Scan for the cell matching the given text and deliver its (x, y) coordinate at center. 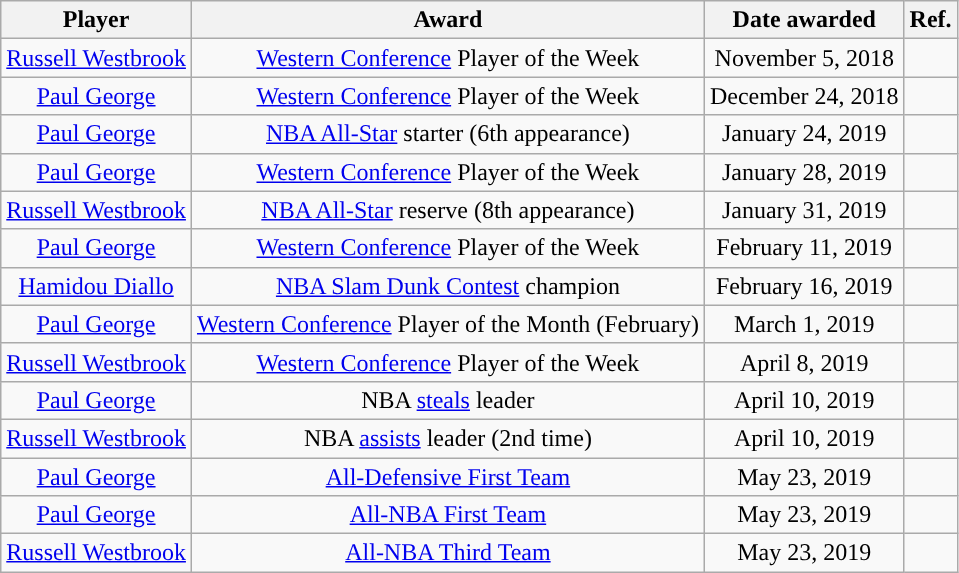
NBA assists leader (2nd time) (448, 438)
February 11, 2019 (804, 248)
December 24, 2018 (804, 96)
Date awarded (804, 20)
Ref. (930, 20)
Award (448, 20)
NBA All-Star starter (6th appearance) (448, 134)
NBA steals leader (448, 400)
All-NBA First Team (448, 515)
April 8, 2019 (804, 362)
All-NBA Third Team (448, 553)
March 1, 2019 (804, 324)
NBA Slam Dunk Contest champion (448, 286)
All-Defensive First Team (448, 477)
NBA All-Star reserve (8th appearance) (448, 210)
November 5, 2018 (804, 58)
Hamidou Diallo (96, 286)
January 31, 2019 (804, 210)
January 28, 2019 (804, 172)
Western Conference Player of the Month (February) (448, 324)
January 24, 2019 (804, 134)
Player (96, 20)
February 16, 2019 (804, 286)
